Search for the cell housing the specified text and yield its [X, Y] center coordinate. 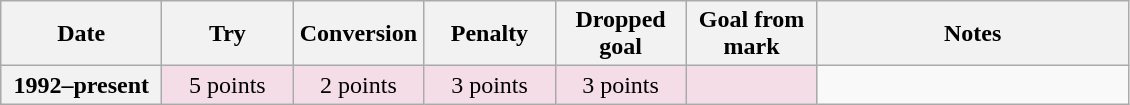
Date [82, 34]
1992–present [82, 85]
Notes [972, 34]
2 points [358, 85]
Try [228, 34]
Penalty [490, 34]
Conversion [358, 34]
5 points [228, 85]
Dropped goal [620, 34]
Goal from mark [752, 34]
